Search for the cell housing the specified text and yield its (X, Y) center coordinate. 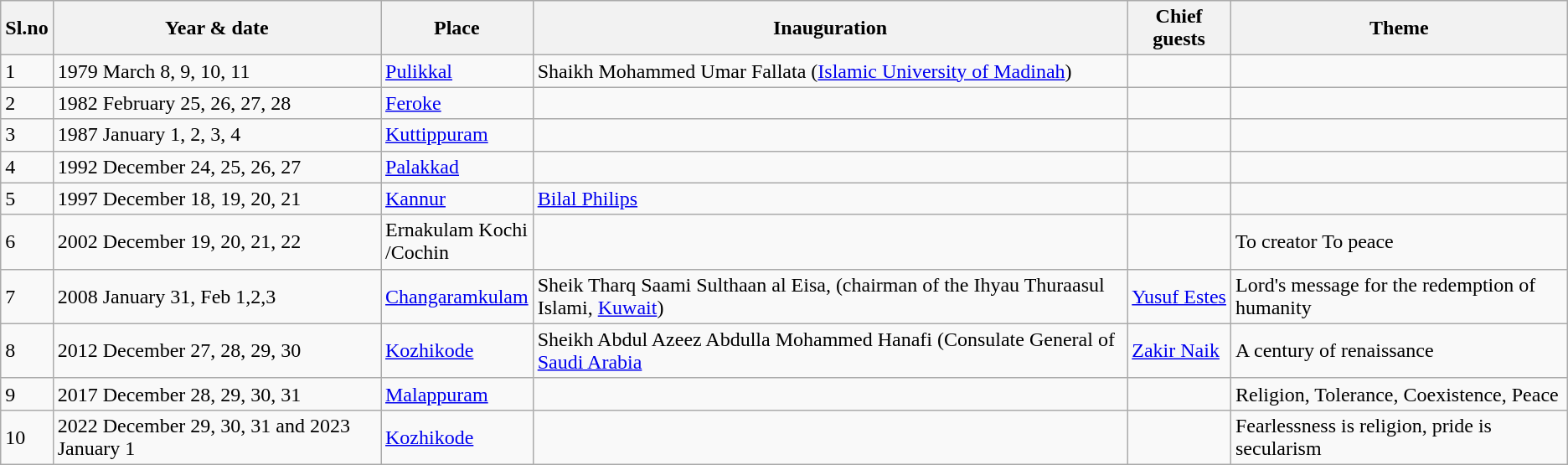
2022 December 29, 30, 31 and 2023 January 1 (216, 437)
1987 January 1, 2, 3, 4 (216, 135)
Feroke (456, 103)
2002 December 19, 20, 21, 22 (216, 241)
2017 December 28, 29, 30, 31 (216, 394)
Yusuf Estes (1179, 297)
Chief guests (1179, 28)
Religion, Tolerance, Coexistence, Peace (1399, 394)
Sheikh Abdul Azeez Abdulla Mohammed Hanafi (Consulate General of Saudi Arabia (830, 350)
1997 December 18, 19, 20, 21 (216, 199)
Place (456, 28)
4 (27, 167)
5 (27, 199)
To creator To peace (1399, 241)
Changaramkulam (456, 297)
1 (27, 71)
Inauguration (830, 28)
Zakir Naik (1179, 350)
Shaikh Mohammed Umar Fallata (Islamic University of Madinah) (830, 71)
Ernakulam Kochi/Cochin (456, 241)
1982 February 25, 26, 27, 28 (216, 103)
Sheik Tharq Saami Sulthaan al Eisa, (chairman of the Ihyau Thuraasul Islami, Kuwait) (830, 297)
A century of renaissance (1399, 350)
Theme (1399, 28)
2012 December 27, 28, 29, 30 (216, 350)
2008 January 31, Feb 1,2,3 (216, 297)
Malappuram (456, 394)
Kannur (456, 199)
Lord's message for the redemption of humanity (1399, 297)
Bilal Philips (830, 199)
8 (27, 350)
Sl.no (27, 28)
1992 December 24, 25, 26, 27 (216, 167)
Palakkad (456, 167)
9 (27, 394)
Year & date (216, 28)
10 (27, 437)
6 (27, 241)
Pulikkal (456, 71)
1979 March 8, 9, 10, 11 (216, 71)
2 (27, 103)
7 (27, 297)
Kuttippuram (456, 135)
3 (27, 135)
Fearlessness is religion, pride is secularism (1399, 437)
